Scan for the cell matching the given text and deliver its [x, y] coordinate at center. 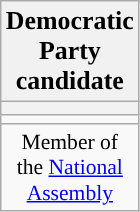
Democratic Party candidate [70, 51]
Member of the National Assembly [70, 168]
